Pinpoint the cell where the given text exists, returning its [x, y] midpoint coordinate. 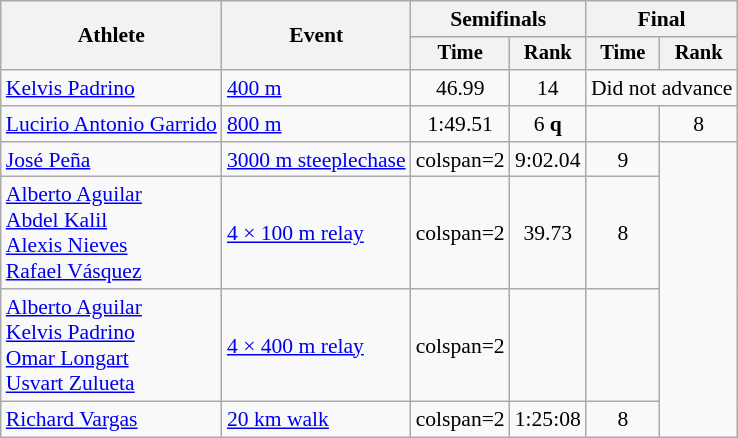
4 × 400 m relay [316, 345]
3000 m steeplechase [316, 160]
Alberto AguilarKelvis PadrinoOmar LongartUsvart Zulueta [112, 345]
Event [316, 36]
9:02.04 [548, 160]
20 km walk [316, 420]
1:49.51 [460, 124]
400 m [316, 88]
Kelvis Padrino [112, 88]
Lucirio Antonio Garrido [112, 124]
Did not advance [662, 88]
Richard Vargas [112, 420]
Alberto AguilarAbdel KalilAlexis NievesRafael Vásquez [112, 233]
46.99 [460, 88]
9 [623, 160]
Semifinals [498, 19]
Final [662, 19]
José Peña [112, 160]
4 × 100 m relay [316, 233]
800 m [316, 124]
Athlete [112, 36]
1:25:08 [548, 420]
39.73 [548, 233]
14 [548, 88]
6 q [548, 124]
